Return [x, y] of the center of cell containing provided text 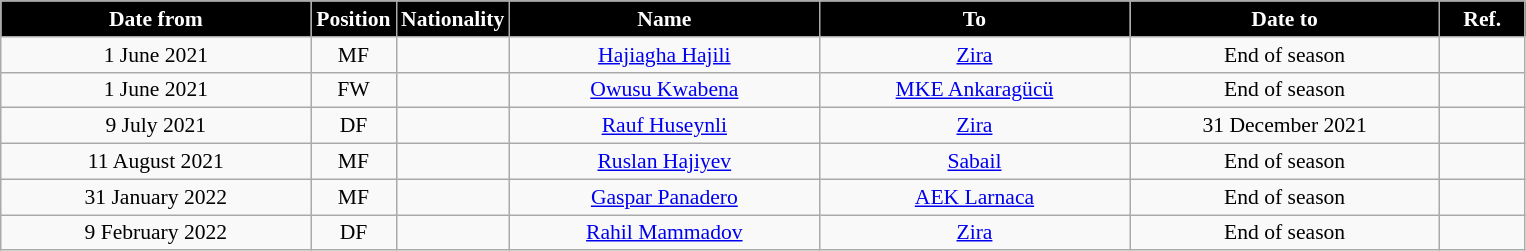
Rauf Huseynli [664, 126]
Name [664, 19]
Sabail [974, 162]
Nationality [452, 19]
9 February 2022 [156, 233]
Owusu Kwabena [664, 90]
Ref. [1482, 19]
Hajiagha Hajili [664, 55]
Rahil Mammadov [664, 233]
Ruslan Hajiyev [664, 162]
9 July 2021 [156, 126]
31 December 2021 [1285, 126]
MKE Ankaragücü [974, 90]
11 August 2021 [156, 162]
FW [354, 90]
Date from [156, 19]
To [974, 19]
Date to [1285, 19]
Position [354, 19]
AEK Larnaca [974, 197]
31 January 2022 [156, 197]
Gaspar Panadero [664, 197]
